Search for the cell housing the specified text and yield its (x, y) center coordinate. 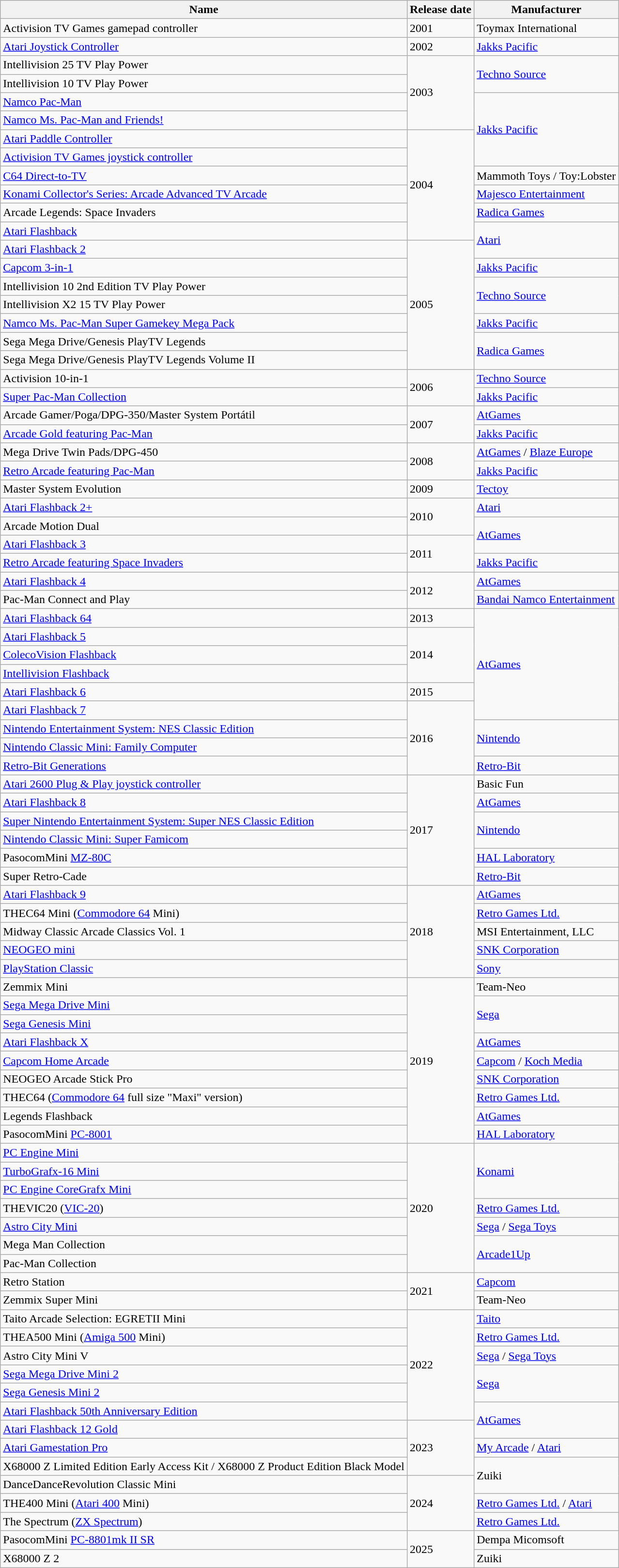
Atari Flashback (204, 231)
Zemmix Super Mini (204, 1300)
Super Retro-Cade (204, 876)
2005 (440, 305)
2002 (440, 47)
Sega Genesis Mini 2 (204, 1392)
Sony (546, 968)
2021 (440, 1291)
THEA500 Mini (Amiga 500 Mini) (204, 1337)
Legends Flashback (204, 1116)
THEC64 Mini (Commodore 64 Mini) (204, 913)
NEOGEO mini (204, 950)
2007 (440, 424)
Release date (440, 10)
Arcade Motion Dual (204, 526)
Taito Arcade Selection: EGRETII Mini (204, 1319)
Atari Flashback 6 (204, 692)
Arcade Gold featuring Pac-Man (204, 434)
Capcom Home Arcade (204, 1060)
Activision TV Games joystick controller (204, 157)
Sega Mega Drive Mini 2 (204, 1374)
Konami Collector's Series: Arcade Advanced TV Arcade (204, 194)
Astro City Mini (204, 1226)
Intellivision Flashback (204, 673)
Atari Paddle Controller (204, 139)
Manufacturer (546, 10)
Sega Mega Drive/Genesis PlayTV Legends (204, 342)
X68000 Z Limited Edition Early Access Kit / X68000 Z Product Edition Black Model (204, 1466)
Taito (546, 1319)
2025 (440, 1549)
2018 (440, 931)
2009 (440, 489)
Intellivision 10 TV Play Power (204, 83)
2015 (440, 692)
Retro-Bit Generations (204, 765)
Atari Flashback X (204, 1042)
Atari Flashback 5 (204, 637)
Atari Flashback 64 (204, 618)
2023 (440, 1448)
Nintendo Classic Mini: Family Computer (204, 747)
2017 (440, 830)
Retro Games Ltd. / Atari (546, 1503)
Nintendo Entertainment System: NES Classic Edition (204, 729)
Intellivision 10 2nd Edition TV Play Power (204, 286)
Atari Flashback 7 (204, 710)
Activision TV Games gamepad controller (204, 28)
ColecoVision Flashback (204, 655)
Mammoth Toys / Toy:Lobster (546, 175)
Atari 2600 Plug & Play joystick controller (204, 784)
Dempa Micomsoft (546, 1540)
Super Pac-Man Collection (204, 397)
Atari Flashback 3 (204, 544)
Super Nintendo Entertainment System: Super NES Classic Edition (204, 821)
Name (204, 10)
THE400 Mini (Atari 400 Mini) (204, 1503)
Sega Genesis Mini (204, 1024)
PasocomMini MZ-80C (204, 858)
Atari Flashback 8 (204, 802)
Capcom / Koch Media (546, 1060)
Sega Mega Drive/Genesis PlayTV Legends Volume II (204, 360)
My Arcade / Atari (546, 1448)
2004 (440, 185)
The Spectrum (ZX Spectrum) (204, 1521)
Arcade Gamer/Poga/DPG-350/Master System Portátil (204, 415)
Intellivision 25 TV Play Power (204, 65)
Atari Gamestation Pro (204, 1448)
2011 (440, 554)
DanceDanceRevolution Classic Mini (204, 1485)
2014 (440, 655)
Pac-Man Connect and Play (204, 600)
TurboGrafx-16 Mini (204, 1171)
2001 (440, 28)
Majesco Entertainment (546, 194)
Retro Arcade featuring Pac-Man (204, 470)
PasocomMini PC-8001 (204, 1134)
Activision 10-in-1 (204, 378)
MSI Entertainment, LLC (546, 931)
Mega Drive Twin Pads/DPG-450 (204, 452)
Namco Ms. Pac-Man and Friends! (204, 120)
Toymax International (546, 28)
Namco Ms. Pac-Man Super Gamekey Mega Pack (204, 323)
Retro Station (204, 1282)
PC Engine CoreGrafx Mini (204, 1190)
Sega Mega Drive Mini (204, 1005)
2013 (440, 618)
Pac-Man Collection (204, 1263)
Atari Flashback 50th Anniversary Edition (204, 1411)
NEOGEO Arcade Stick Pro (204, 1079)
2024 (440, 1503)
Atari Flashback 2+ (204, 507)
Namco Pac-Man (204, 102)
Mega Man Collection (204, 1245)
Astro City Mini V (204, 1355)
THEVIC20 (VIC-20) (204, 1208)
AtGames / Blaze Europe (546, 452)
Tectoy (546, 489)
2020 (440, 1208)
Retro Arcade featuring Space Invaders (204, 563)
Atari Flashback 2 (204, 249)
THEC64 (Commodore 64 full size "Maxi" version) (204, 1097)
Atari Flashback 12 Gold (204, 1429)
Intellivision X2 15 TV Play Power (204, 305)
Konami (546, 1171)
Atari Joystick Controller (204, 47)
Capcom 3-in-1 (204, 268)
2012 (440, 590)
X68000 Z 2 (204, 1558)
2008 (440, 461)
Capcom (546, 1282)
Nintendo Classic Mini: Super Famicom (204, 839)
Arcade Legends: Space Invaders (204, 212)
Basic Fun (546, 784)
2022 (440, 1365)
2006 (440, 388)
2003 (440, 93)
PasocomMini PC-8801mk II SR (204, 1540)
Atari Flashback 9 (204, 895)
C64 Direct-to-TV (204, 175)
Midway Classic Arcade Classics Vol. 1 (204, 931)
2016 (440, 738)
Zemmix Mini (204, 987)
2019 (440, 1061)
Master System Evolution (204, 489)
Bandai Namco Entertainment (546, 600)
PC Engine Mini (204, 1153)
Atari Flashback 4 (204, 581)
PlayStation Classic (204, 968)
Arcade1Up (546, 1254)
2010 (440, 516)
